Pinpoint the cell where the given text exists, returning its [X, Y] midpoint coordinate. 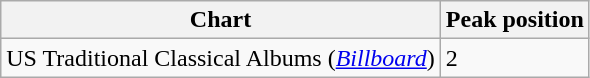
Chart [221, 20]
US Traditional Classical Albums (Billboard) [221, 58]
2 [514, 58]
Peak position [514, 20]
